Return the (x, y) coordinate for the center point of the cell that contains the specified text.  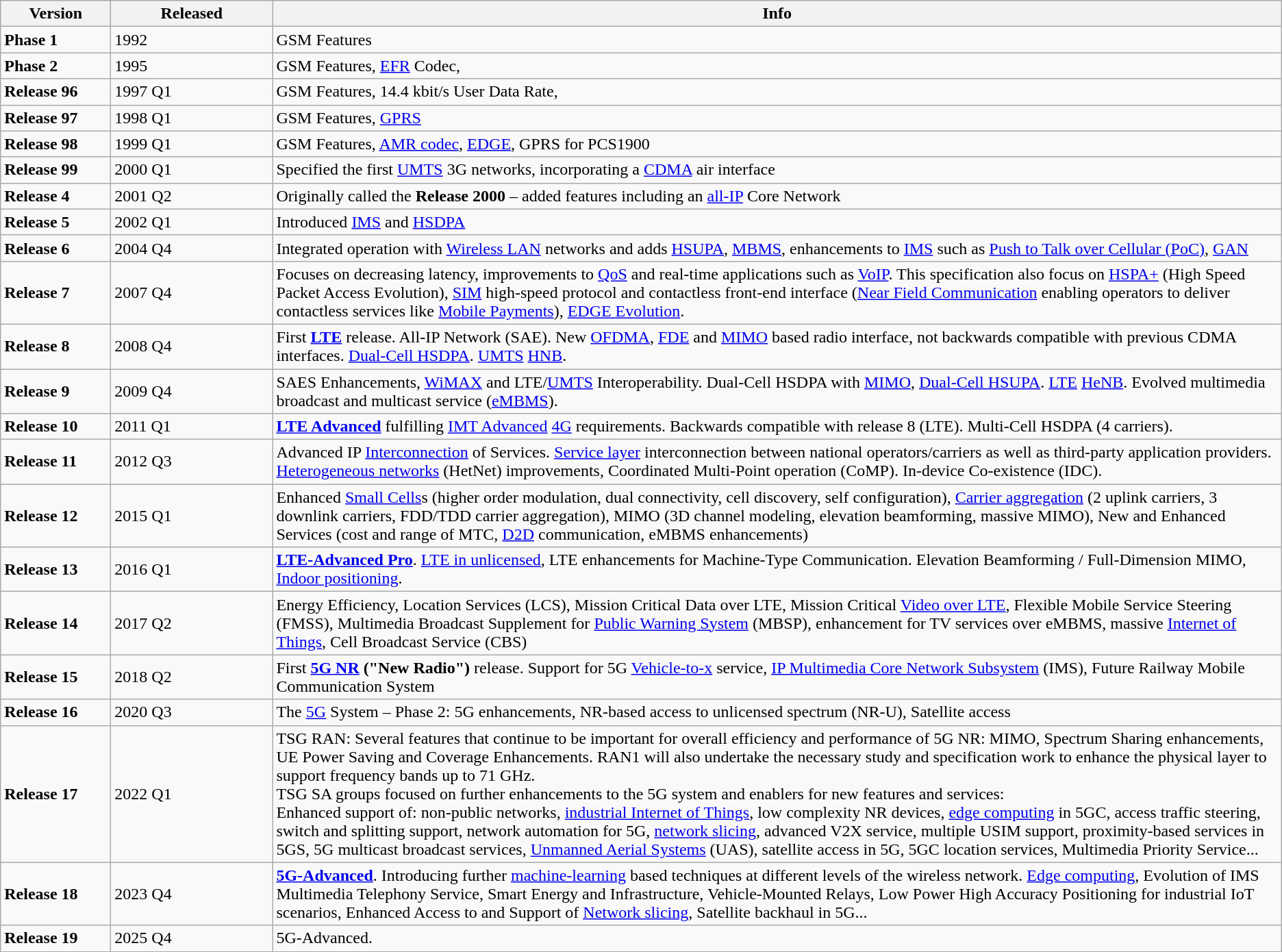
1998 Q1 (192, 118)
Released (192, 14)
Release 17 (56, 794)
Release 10 (56, 427)
GSM Features, AMR codec, EDGE, GPRS for PCS1900 (777, 144)
2016 Q1 (192, 570)
Info (777, 14)
Version (56, 14)
Release 18 (56, 894)
GSM Features, GPRS (777, 118)
Release 19 (56, 938)
5G-Advanced. (777, 938)
Release 4 (56, 196)
Introduced IMS and HSDPA (777, 222)
2023 Q4 (192, 894)
Release 12 (56, 516)
1999 Q1 (192, 144)
2015 Q1 (192, 516)
Release 99 (56, 170)
Release 6 (56, 248)
Release 7 (56, 292)
Release 14 (56, 623)
Release 16 (56, 712)
GSM Features, EFR Codec, (777, 66)
2020 Q3 (192, 712)
2025 Q4 (192, 938)
Release 97 (56, 118)
GSM Features (777, 40)
Release 5 (56, 222)
Release 11 (56, 462)
2004 Q4 (192, 248)
1995 (192, 66)
2008 Q4 (192, 347)
1997 Q1 (192, 92)
1992 (192, 40)
2011 Q1 (192, 427)
2017 Q2 (192, 623)
Release 8 (56, 347)
Phase 1 (56, 40)
2000 Q1 (192, 170)
2012 Q3 (192, 462)
2001 Q2 (192, 196)
Release 98 (56, 144)
The 5G System – Phase 2: 5G enhancements, NR-based access to unlicensed spectrum (NR-U), Satellite access (777, 712)
Specified the first UMTS 3G networks, incorporating a CDMA air interface (777, 170)
Release 9 (56, 390)
Integrated operation with Wireless LAN networks and adds HSUPA, MBMS, enhancements to IMS such as Push to Talk over Cellular (PoC), GAN (777, 248)
2007 Q4 (192, 292)
2009 Q4 (192, 390)
Release 13 (56, 570)
Release 15 (56, 677)
Release 96 (56, 92)
GSM Features, 14.4 kbit/s User Data Rate, (777, 92)
Phase 2 (56, 66)
2022 Q1 (192, 794)
LTE Advanced fulfilling IMT Advanced 4G requirements. Backwards compatible with release 8 (LTE). Multi-Cell HSDPA (4 carriers). (777, 427)
Originally called the Release 2000 – added features including an all-IP Core Network (777, 196)
2002 Q1 (192, 222)
2018 Q2 (192, 677)
